Search for the cell housing the specified text and yield its (x, y) center coordinate. 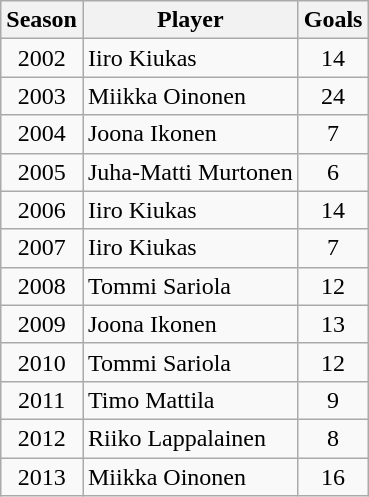
6 (333, 172)
16 (333, 477)
Goals (333, 20)
24 (333, 96)
13 (333, 324)
Season (42, 20)
Juha-Matti Murtonen (190, 172)
2004 (42, 134)
2011 (42, 400)
2005 (42, 172)
8 (333, 438)
2009 (42, 324)
2003 (42, 96)
9 (333, 400)
2012 (42, 438)
Riiko Lappalainen (190, 438)
2006 (42, 210)
Player (190, 20)
2013 (42, 477)
2007 (42, 248)
2008 (42, 286)
2002 (42, 58)
2010 (42, 362)
Timo Mattila (190, 400)
